Extract the [X, Y] coordinate from the center of the cell holding the provided text.  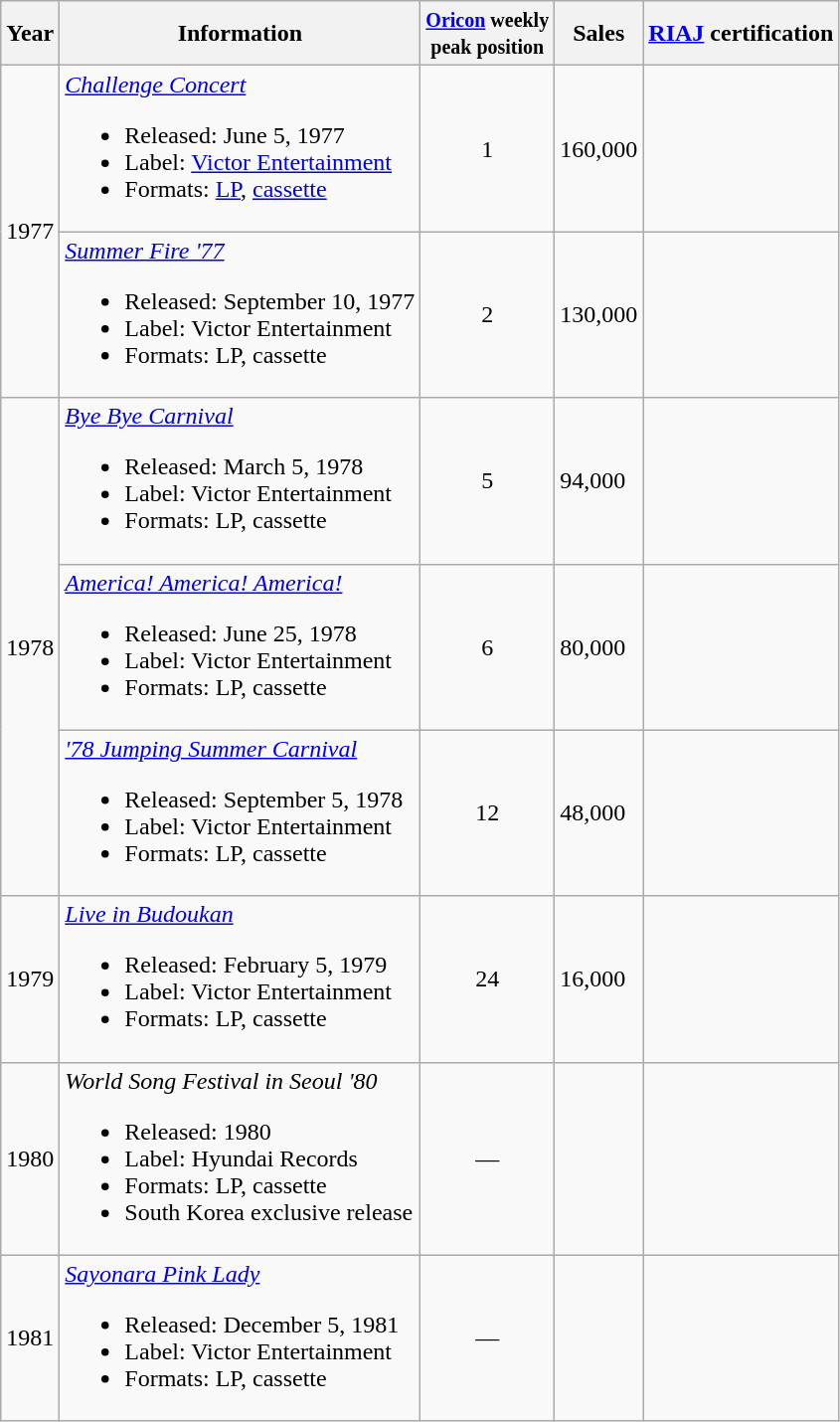
1978 [30, 646]
2 [487, 314]
America! America! America!Released: June 25, 1978Label: Victor EntertainmentFormats: LP, cassette [241, 646]
1 [487, 149]
Bye Bye CarnivalReleased: March 5, 1978Label: Victor EntertainmentFormats: LP, cassette [241, 481]
RIAJ certification [742, 34]
1979 [30, 978]
Live in BudoukanReleased: February 5, 1979Label: Victor EntertainmentFormats: LP, cassette [241, 978]
130,000 [598, 314]
94,000 [598, 481]
12 [487, 813]
'78 Jumping Summer CarnivalReleased: September 5, 1978Label: Victor EntertainmentFormats: LP, cassette [241, 813]
160,000 [598, 149]
Sales [598, 34]
Challenge ConcertReleased: June 5, 1977Label: Victor EntertainmentFormats: LP, cassette [241, 149]
Summer Fire '77Released: September 10, 1977Label: Victor EntertainmentFormats: LP, cassette [241, 314]
1981 [30, 1338]
Oricon weeklypeak position [487, 34]
6 [487, 646]
Sayonara Pink LadyReleased: December 5, 1981Label: Victor EntertainmentFormats: LP, cassette [241, 1338]
1977 [30, 232]
5 [487, 481]
80,000 [598, 646]
Information [241, 34]
48,000 [598, 813]
World Song Festival in Seoul '80Released: 1980Label: Hyundai RecordsFormats: LP, cassetteSouth Korea exclusive release [241, 1158]
24 [487, 978]
16,000 [598, 978]
1980 [30, 1158]
Year [30, 34]
